Search for the cell housing the specified text and yield its [X, Y] center coordinate. 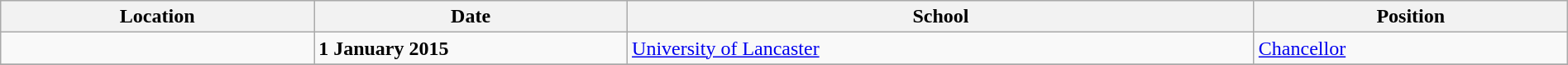
Position [1411, 17]
Chancellor [1411, 48]
Location [157, 17]
School [941, 17]
University of Lancaster [941, 48]
1 January 2015 [471, 48]
Date [471, 17]
